Search for the cell housing the specified text and yield its [x, y] center coordinate. 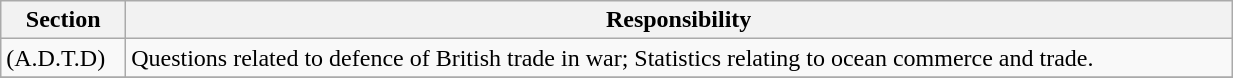
(A.D.T.D) [64, 58]
Section [64, 20]
Responsibility [679, 20]
Questions related to defence of British trade in war; Statistics relating to ocean commerce and trade. [679, 58]
